Identify which cell holds the provided text, then report its (x, y) central coordinate. 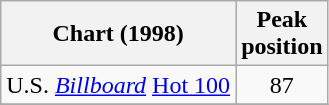
87 (282, 85)
Peakposition (282, 34)
Chart (1998) (118, 34)
U.S. Billboard Hot 100 (118, 85)
